From the cell containing the given text, extract its center point as (X, Y) coordinate. 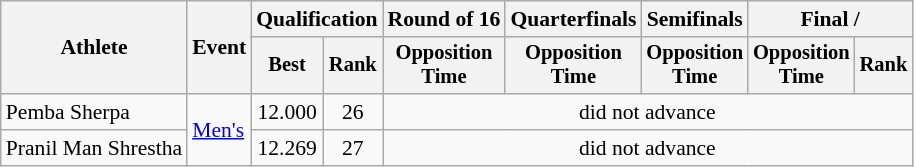
26 (353, 112)
Event (219, 48)
Pranil Man Shrestha (94, 148)
Semifinals (694, 19)
Final / (830, 19)
Qualification (316, 19)
27 (353, 148)
Athlete (94, 48)
Quarterfinals (573, 19)
Pemba Sherpa (94, 112)
12.000 (287, 112)
12.269 (287, 148)
Men's (219, 130)
Best (287, 66)
Round of 16 (444, 19)
